Pinpoint the cell where the given text exists, returning its [x, y] midpoint coordinate. 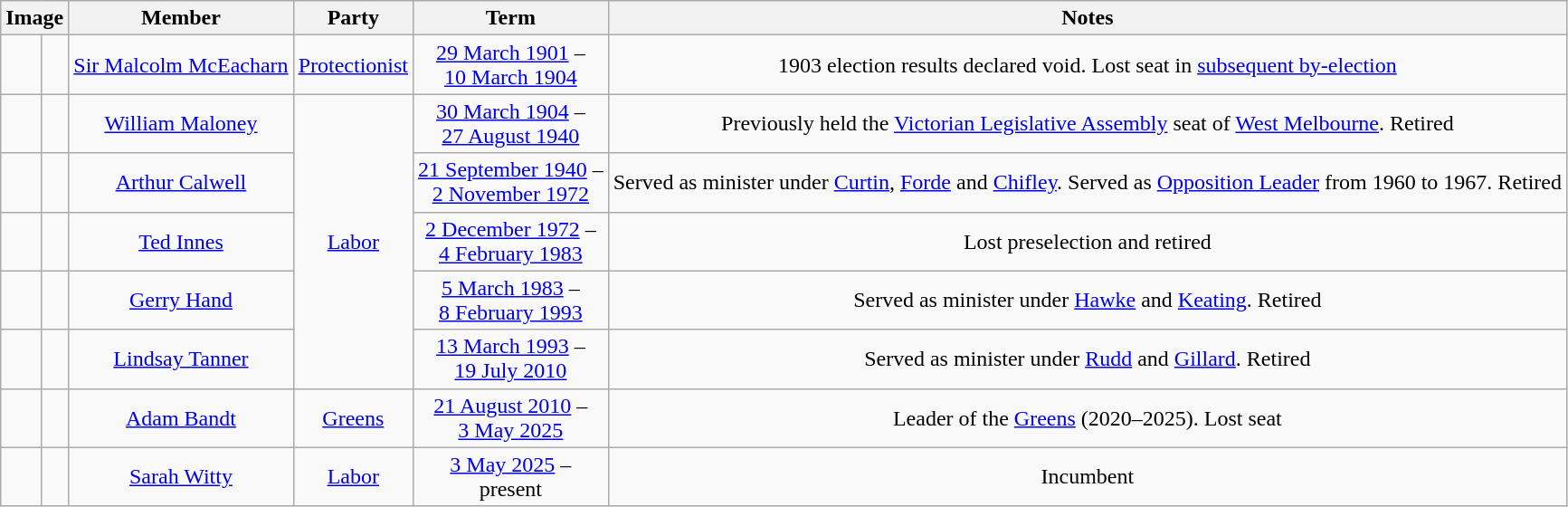
Party [353, 18]
13 March 1993 –19 July 2010 [511, 359]
Leader of the Greens (2020–2025). Lost seat [1088, 418]
Greens [353, 418]
3 May 2025 –present [511, 476]
Gerry Hand [181, 301]
Protectionist [353, 65]
30 March 1904 –27 August 1940 [511, 123]
Notes [1088, 18]
Ted Innes [181, 241]
Served as minister under Rudd and Gillard. Retired [1088, 359]
William Maloney [181, 123]
Lost preselection and retired [1088, 241]
Incumbent [1088, 476]
Arthur Calwell [181, 183]
21 August 2010 –3 May 2025 [511, 418]
Sarah Witty [181, 476]
1903 election results declared void. Lost seat in subsequent by-election [1088, 65]
Member [181, 18]
Served as minister under Curtin, Forde and Chifley. Served as Opposition Leader from 1960 to 1967. Retired [1088, 183]
Lindsay Tanner [181, 359]
5 March 1983 –8 February 1993 [511, 301]
2 December 1972 –4 February 1983 [511, 241]
Image [34, 18]
29 March 1901 –10 March 1904 [511, 65]
Served as minister under Hawke and Keating. Retired [1088, 301]
Previously held the Victorian Legislative Assembly seat of West Melbourne. Retired [1088, 123]
21 September 1940 –2 November 1972 [511, 183]
Term [511, 18]
Sir Malcolm McEacharn [181, 65]
Adam Bandt [181, 418]
